Determine the [x, y] coordinate at the center of the cell enclosing the given text.  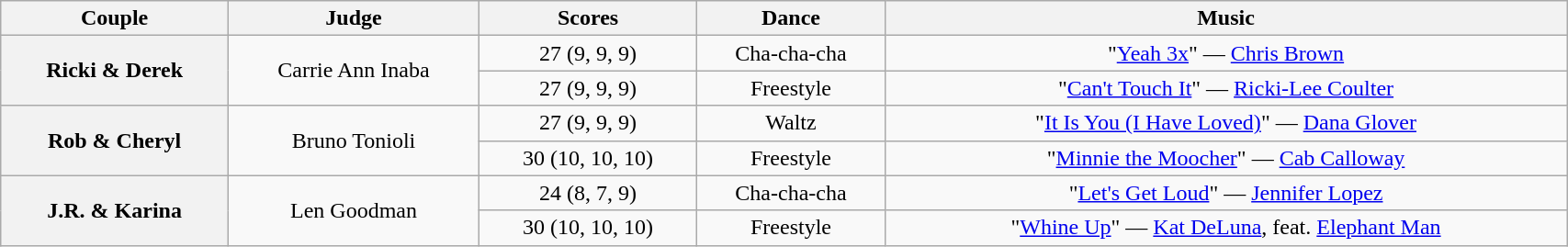
"Minnie the Moocher" — Cab Calloway [1225, 158]
Rob & Cheryl [115, 140]
Ricki & Derek [115, 71]
"Whine Up" — Kat DeLuna, feat. Elephant Man [1225, 228]
"It Is You (I Have Loved)" — Dana Glover [1225, 123]
24 (8, 7, 9) [588, 193]
Judge [353, 18]
J.R. & Karina [115, 210]
Carrie Ann Inaba [353, 71]
Waltz [792, 123]
Bruno Tonioli [353, 140]
Scores [588, 18]
Dance [792, 18]
Len Goodman [353, 210]
"Let's Get Loud" — Jennifer Lopez [1225, 193]
"Can't Touch It" — Ricki-Lee Coulter [1225, 88]
Couple [115, 18]
"Yeah 3x" — Chris Brown [1225, 53]
Music [1225, 18]
